From the cell containing the given text, extract its center point as (x, y) coordinate. 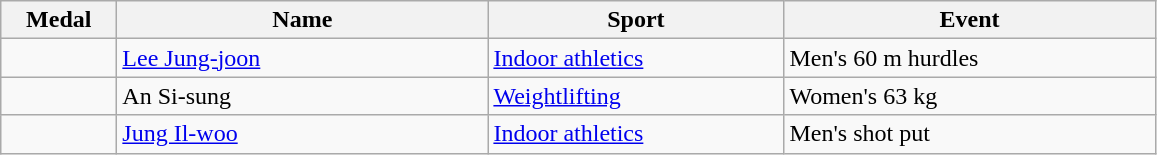
Weightlifting (636, 96)
Jung Il-woo (302, 134)
Men's 60 m hurdles (970, 58)
Lee Jung-joon (302, 58)
Men's shot put (970, 134)
Name (302, 20)
Sport (636, 20)
Medal (59, 20)
An Si-sung (302, 96)
Women's 63 kg (970, 96)
Event (970, 20)
